Scan for the cell matching the given text and deliver its [x, y] coordinate at center. 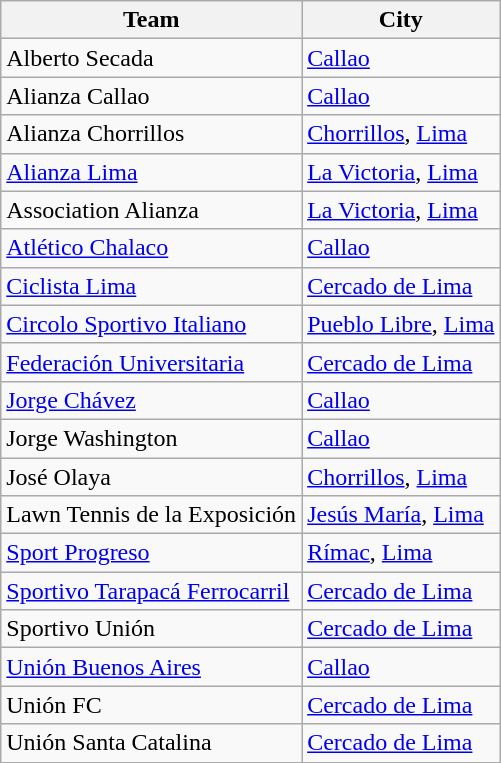
Circolo Sportivo Italiano [152, 324]
Ciclista Lima [152, 286]
Sport Progreso [152, 553]
Association Alianza [152, 210]
Alianza Chorrillos [152, 134]
Team [152, 20]
Alianza Lima [152, 172]
Federación Universitaria [152, 362]
Jorge Chávez [152, 400]
Unión FC [152, 705]
José Olaya [152, 477]
Jorge Washington [152, 438]
Atlético Chalaco [152, 248]
Alianza Callao [152, 96]
Sportivo Unión [152, 629]
City [401, 20]
Unión Buenos Aires [152, 667]
Unión Santa Catalina [152, 743]
Alberto Secada [152, 58]
Pueblo Libre, Lima [401, 324]
Jesús María, Lima [401, 515]
Sportivo Tarapacá Ferrocarril [152, 591]
Lawn Tennis de la Exposición [152, 515]
Rímac, Lima [401, 553]
